Extract the (x, y) coordinate from the center of the cell holding the provided text.  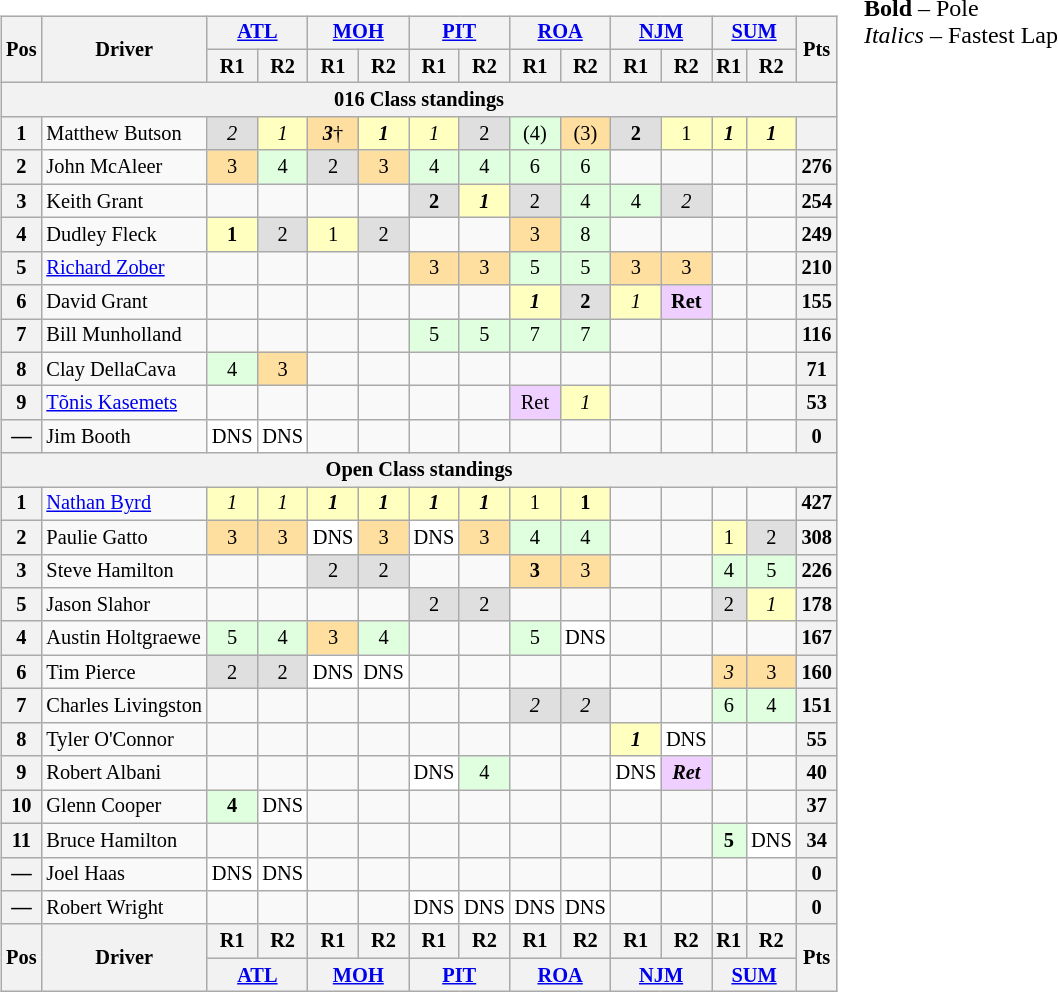
Bill Munholland (124, 336)
Dudley Fleck (124, 235)
249 (817, 235)
308 (817, 537)
John McAleer (124, 167)
71 (817, 369)
Matthew Butson (124, 134)
Clay DellaCava (124, 369)
Open Class standings (419, 470)
Bruce Hamilton (124, 840)
11 (21, 840)
Austin Holtgraewe (124, 638)
(3) (585, 134)
Steve Hamilton (124, 571)
276 (817, 167)
55 (817, 739)
116 (817, 336)
226 (817, 571)
(4) (535, 134)
Nathan Byrd (124, 504)
37 (817, 807)
167 (817, 638)
34 (817, 840)
Paulie Gatto (124, 537)
155 (817, 302)
Tyler O'Connor (124, 739)
Tõnis Kasemets (124, 403)
Glenn Cooper (124, 807)
3† (333, 134)
Charles Livingston (124, 706)
016 Class standings (419, 100)
151 (817, 706)
427 (817, 504)
Joel Haas (124, 874)
254 (817, 201)
160 (817, 672)
Jason Slahor (124, 605)
53 (817, 403)
40 (817, 773)
178 (817, 605)
210 (817, 268)
Richard Zober (124, 268)
Robert Wright (124, 908)
Tim Pierce (124, 672)
Robert Albani (124, 773)
David Grant (124, 302)
Keith Grant (124, 201)
10 (21, 807)
Jim Booth (124, 437)
